Search for the cell housing the specified text and yield its [x, y] center coordinate. 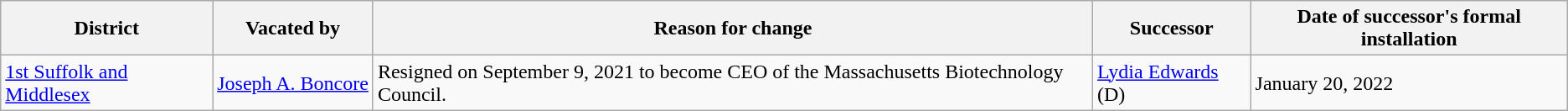
Joseph A. Boncore [293, 82]
Vacated by [293, 29]
1st Suffolk and Middlesex [107, 82]
January 20, 2022 [1409, 82]
Lydia Edwards (D) [1171, 82]
District [107, 29]
Date of successor's formal installation [1409, 29]
Successor [1171, 29]
Reason for change [732, 29]
Resigned on September 9, 2021 to become CEO of the Massachusetts Biotechnology Council. [732, 82]
